Identify which cell holds the provided text, then report its (x, y) central coordinate. 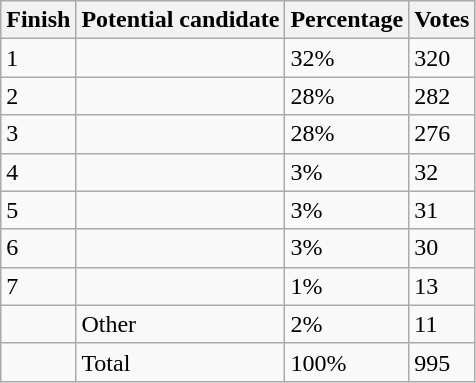
5 (38, 210)
2% (347, 324)
32 (442, 172)
2 (38, 96)
276 (442, 134)
282 (442, 96)
Other (180, 324)
6 (38, 248)
Potential candidate (180, 20)
Percentage (347, 20)
Finish (38, 20)
1 (38, 58)
100% (347, 362)
32% (347, 58)
320 (442, 58)
30 (442, 248)
13 (442, 286)
4 (38, 172)
Total (180, 362)
11 (442, 324)
31 (442, 210)
7 (38, 286)
Votes (442, 20)
995 (442, 362)
1% (347, 286)
3 (38, 134)
